Extract the (x, y) coordinate from the center of the cell holding the provided text.  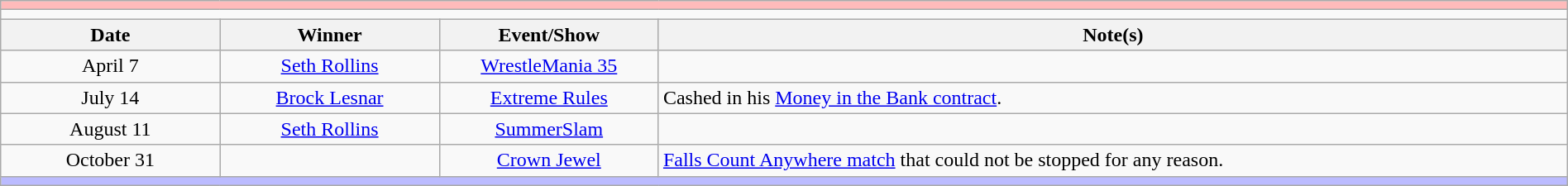
Event/Show (549, 35)
Brock Lesnar (329, 98)
Note(s) (1113, 35)
Extreme Rules (549, 98)
Cashed in his Money in the Bank contract. (1113, 98)
August 11 (111, 129)
Crown Jewel (549, 160)
Falls Count Anywhere match that could not be stopped for any reason. (1113, 160)
Date (111, 35)
July 14 (111, 98)
SummerSlam (549, 129)
April 7 (111, 66)
Winner (329, 35)
October 31 (111, 160)
WrestleMania 35 (549, 66)
